Determine the [x, y] coordinate at the center of the cell enclosing the given text.  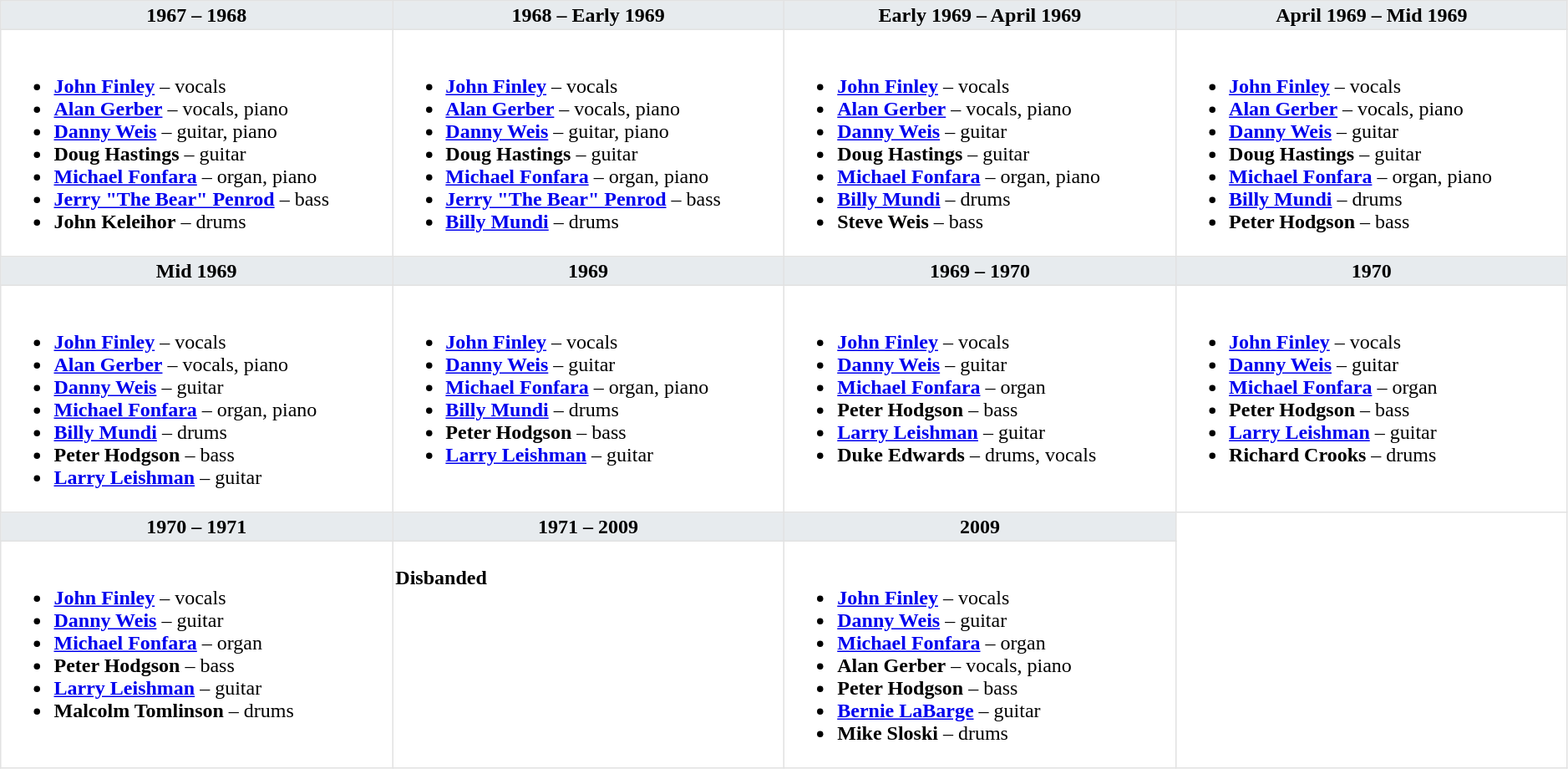
1968 – Early 1969 [588, 15]
1970 – 1971 [197, 527]
John Finley – vocalsDanny Weis – guitarMichael Fonfara – organPeter Hodgson – bassLarry Leishman – guitarMalcolm Tomlinson – drums [197, 654]
1971 – 2009 [588, 527]
John Finley – vocalsDanny Weis – guitarMichael Fonfara – organPeter Hodgson – bassLarry Leishman – guitarRichard Crooks – drums [1372, 399]
Mid 1969 [197, 271]
1967 – 1968 [197, 15]
Disbanded [588, 654]
Early 1969 – April 1969 [979, 15]
John Finley – vocalsDanny Weis – guitarMichael Fonfara – organ, pianoBilly Mundi – drumsPeter Hodgson – bassLarry Leishman – guitar [588, 399]
John Finley – vocalsDanny Weis – guitarMichael Fonfara – organPeter Hodgson – bassLarry Leishman – guitarDuke Edwards – drums, vocals [979, 399]
2009 [979, 527]
1969 – 1970 [979, 271]
1970 [1372, 271]
1969 [588, 271]
April 1969 – Mid 1969 [1372, 15]
